Identify which cell holds the provided text, then report its [X, Y] central coordinate. 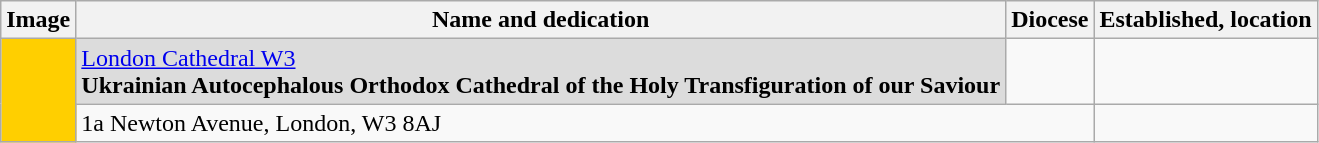
1a Newton Avenue, London, W3 8AJ [585, 123]
Image [38, 20]
London Cathedral W3Ukrainian Autocephalous Orthodox Cathedral of the Holy Transfiguration of our Saviour [541, 72]
Name and dedication [541, 20]
Diocese [1050, 20]
Established, location [1206, 20]
